Locate the cell with the specified text and output its [x, y] center coordinate. 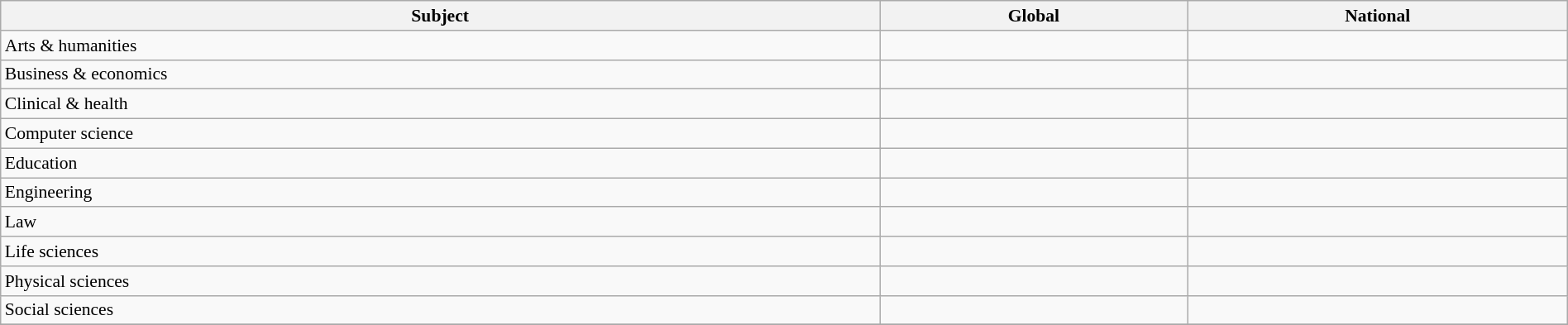
Subject [440, 16]
Education [440, 163]
National [1378, 16]
Social sciences [440, 310]
Computer science [440, 134]
Clinical & health [440, 104]
Business & economics [440, 74]
Arts & humanities [440, 45]
Physical sciences [440, 281]
Life sciences [440, 251]
Global [1034, 16]
Engineering [440, 193]
Law [440, 222]
